Output the (x, y) coordinate of the center of the cell containing the given text.  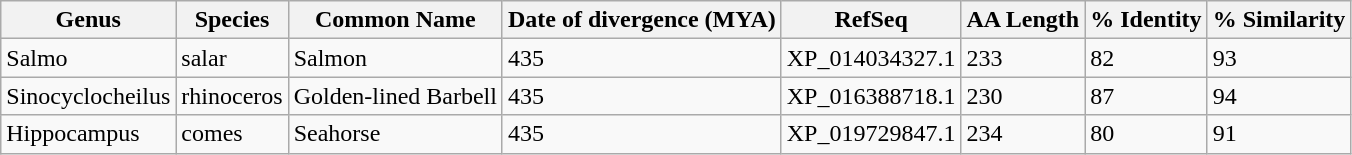
rhinoceros (232, 96)
XP_016388718.1 (871, 96)
XP_014034327.1 (871, 58)
Seahorse (395, 134)
230 (1023, 96)
Salmo (88, 58)
Hippocampus (88, 134)
82 (1146, 58)
salar (232, 58)
94 (1279, 96)
91 (1279, 134)
comes (232, 134)
RefSeq (871, 20)
% Similarity (1279, 20)
93 (1279, 58)
AA Length (1023, 20)
Common Name (395, 20)
Salmon (395, 58)
% Identity (1146, 20)
Golden-lined Barbell (395, 96)
Date of divergence (MYA) (642, 20)
Species (232, 20)
234 (1023, 134)
87 (1146, 96)
Genus (88, 20)
Sinocyclocheilus (88, 96)
233 (1023, 58)
80 (1146, 134)
XP_019729847.1 (871, 134)
